Detect which cell encompasses the target text, then output its [X, Y] center coordinate. 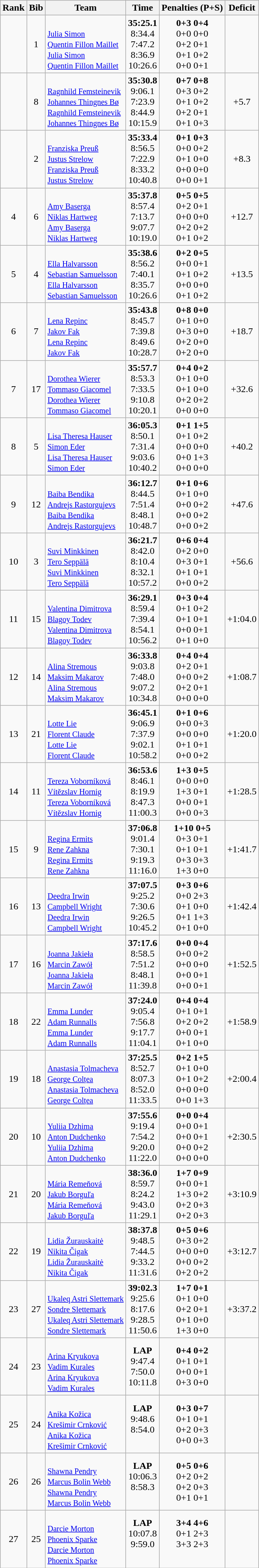
Yuliia DzhimaAnton DudchenkoYuliia DzhimaAnton Dudchenko [86, 1137]
+13.5 [242, 274]
Bib [36, 8]
0+2 1+50+1 0+00+1 0+20+0 0+00+0 1+3 [192, 1079]
36:05.38:50.17:31.49:03.610:40.2 [143, 446]
1+7 0+90+0 0+11+3 0+20+2 0+30+2 0+3 [192, 1194]
36:12.78:44.57:51.48:48.110:48.7 [143, 504]
+2:30.5 [242, 1137]
35:33.48:56.57:22.98:33.210:40.8 [143, 159]
+1:41.7 [242, 849]
+1:08.7 [242, 677]
0+4 0+20+1 0+00+1 0+00+2 0+20+0 0+0 [192, 389]
Anastasia TolmachevaGeorge ColțeaAnastasia TolmachevaGeorge Colțea [86, 1079]
Lotte LieFlorent ClaudeLotte LieFlorent Claude [86, 734]
Amy BasergaNiklas HartwegAmy BasergaNiklas Hartweg [86, 217]
+5.7 [242, 102]
LAP9:48.68:54.0 [143, 1424]
1+7 0+10+1 0+00+2 0+10+1 0+01+3 0+0 [192, 1309]
36:53.68:46.18:19.98:47.311:00.3 [143, 792]
+1:28.5 [242, 792]
3 [36, 561]
0+1 1+50+1 0+20+0 0+00+0 1+30+0 0+0 [192, 446]
38:37.89:48.57:44.59:33.211:31.6 [143, 1251]
LAP10:06.38:58.3 [143, 1481]
0+7 0+80+3 0+20+1 0+20+2 0+10+1 0+3 [192, 102]
+1:20.0 [242, 734]
35:30.89:06.17:23.98:44.910:15.9 [143, 102]
+3:12.7 [242, 1251]
+47.6 [242, 504]
+1:42.4 [242, 907]
Deficit [242, 8]
0+3 0+60+0 2+30+1 0+00+1 1+30+1 0+0 [192, 907]
0+4 0+40+2 0+10+0 0+20+2 0+10+0 0+0 [192, 677]
0+8 0+00+1 0+00+3 0+00+2 0+00+2 0+0 [192, 331]
0+5 0+50+2 0+10+0 0+00+2 0+20+1 0+2 [192, 217]
Shawna PendryMarcus Bolin WebbShawna PendryMarcus Bolin Webb [86, 1481]
0+6 0+40+2 0+00+3 0+10+1 0+10+0 0+2 [192, 561]
+3:37.2 [242, 1309]
LAP10:07.89:59.0 [143, 1539]
37:17.68:58.57:51.28:48.111:39.8 [143, 964]
36:45.19:06.97:37.99:02.110:58.2 [143, 734]
Ukaleq Astri SlettemarkSondre SlettemarkUkaleq Astri SlettemarkSondre Slettemark [86, 1309]
37:07.59:25.27:30.69:26.510:45.2 [143, 907]
0+1 0+60+0 0+30+0 0+00+1 0+10+0 0+2 [192, 734]
0+2 0+50+0 0+10+1 0+20+0 0+00+1 0+2 [192, 274]
+1:04.0 [242, 619]
2 [36, 159]
0+3 0+40+1 0+20+1 0+10+0 0+10+1 0+0 [192, 619]
Time [143, 8]
Regina ErmitsRene ZahknaRegina ErmitsRene Zahkna [86, 849]
Emma LunderAdam RunnallsEmma LunderAdam Runnalls [86, 1022]
0+4 0+20+1 0+10+0 0+10+3 0+0 [192, 1366]
+3:10.9 [242, 1194]
Baiba BendikaAndrejs RastorgujevsBaiba BendikaAndrejs Rastorgujevs [86, 504]
Julia SimonQuentin Fillon MailletJulia SimonQuentin Fillon Maillet [86, 44]
+56.6 [242, 561]
Suvi MinkkinenTero SeppäläSuvi MinkkinenTero Seppälä [86, 561]
1+3 0+50+0 0+01+3 0+10+0 0+10+0 0+3 [192, 792]
+1:52.5 [242, 964]
37:06.89:01.47:30.19:19.311:16.0 [143, 849]
0+1 0+60+1 0+00+0 0+20+0 0+20+0 0+2 [192, 504]
35:43.88:45.77:39.88:49.610:28.7 [143, 331]
Valentina DimitrovaBlagoy TodevValentina DimitrovaBlagoy Todev [86, 619]
0+0 0+40+0 0+10+0 0+10+0 0+20+0 0+0 [192, 1137]
Lena RepincJakov FakLena RepincJakov Fak [86, 331]
Darcie MortonPhoenix SparkeDarcie MortonPhoenix Sparke [86, 1539]
1 [36, 44]
Penalties (P+S) [192, 8]
Mária RemeňováJakub BorguľaMária RemeňováJakub Borguľa [86, 1194]
Lidia ŽurauskaitėNikita ČigakLidia ŽurauskaitėNikita Čigak [86, 1251]
+8.3 [242, 159]
37:24.09:05.47:56.89:17.711:04.1 [143, 1022]
+40.2 [242, 446]
0+5 0+60+2 0+20+2 0+30+1 0+1 [192, 1481]
39:02.39:25.68:17.69:28.511:50.6 [143, 1309]
+12.7 [242, 217]
Franziska PreußJustus StrelowFranziska PreußJustus Strelow [86, 159]
LAP9:47.47:50.010:11.8 [143, 1366]
35:25.18:34.47:47.28:36.910:26.6 [143, 44]
Lisa Theresa HauserSimon EderLisa Theresa HauserSimon Eder [86, 446]
0+1 0+30+0 0+20+1 0+00+0 0+00+0 0+1 [192, 159]
Ella HalvarssonSebastian SamuelssonElla HalvarssonSebastian Samuelsson [86, 274]
+18.7 [242, 331]
Rank [13, 8]
37:55.69:19.47:54.29:20.011:22.0 [143, 1137]
3+4 4+60+1 2+33+3 2+3 [192, 1539]
+2:00.4 [242, 1079]
0+0 0+40+0 0+20+0 0+00+0 0+10+0 0+1 [192, 964]
+32.6 [242, 389]
Anika KožicaKrešimir CrnkovićAnika KožicaKrešimir Crnković [86, 1424]
Team [86, 8]
0+3 0+70+1 0+10+2 0+30+0 0+3 [192, 1424]
Joanna JakiełaMarcin ZawółJoanna JakiełaMarcin Zawół [86, 964]
+1:58.9 [242, 1022]
36:21.78:42.08:10.48:32.110:57.2 [143, 561]
0+3 0+40+0 0+00+2 0+10+1 0+20+0 0+1 [192, 44]
36:29.18:59.47:39.48:54.110:56.2 [143, 619]
Dorothea WiererTommaso GiacomelDorothea WiererTommaso Giacomel [86, 389]
Deedra IrwinCampbell WrightDeedra IrwinCampbell Wright [86, 907]
Arina KryukovaVadim KuralesArina KryukovaVadim Kurales [86, 1366]
Ragnhild FemsteinevikJohannes Thingnes BøRagnhild FemsteinevikJohannes Thingnes Bø [86, 102]
35:37.88:57.47:13.79:07.710:19.0 [143, 217]
Alina StremousMaksim MakarovAlina StremousMaksim Makarov [86, 677]
36:33.89:03.87:48.09:07.210:34.8 [143, 677]
35:57.78:53.37:33.59:10.810:20.1 [143, 389]
0+5 0+60+3 0+20+0 0+00+0 0+20+2 0+2 [192, 1251]
Tereza VoborníkováVítězslav HornigTereza VoborníkováVítězslav Hornig [86, 792]
37:25.58:52.78:07.38:52.011:33.5 [143, 1079]
0+4 0+40+1 0+10+2 0+20+0 0+10+1 0+0 [192, 1022]
1+10 0+50+3 0+10+1 0+10+3 0+31+3 0+0 [192, 849]
38:36.08:59.78:24.29:43.011:29.1 [143, 1194]
35:38.68:56.27:40.18:35.710:26.6 [143, 274]
